Return the (X, Y) coordinate for the center point of the cell that contains the specified text.  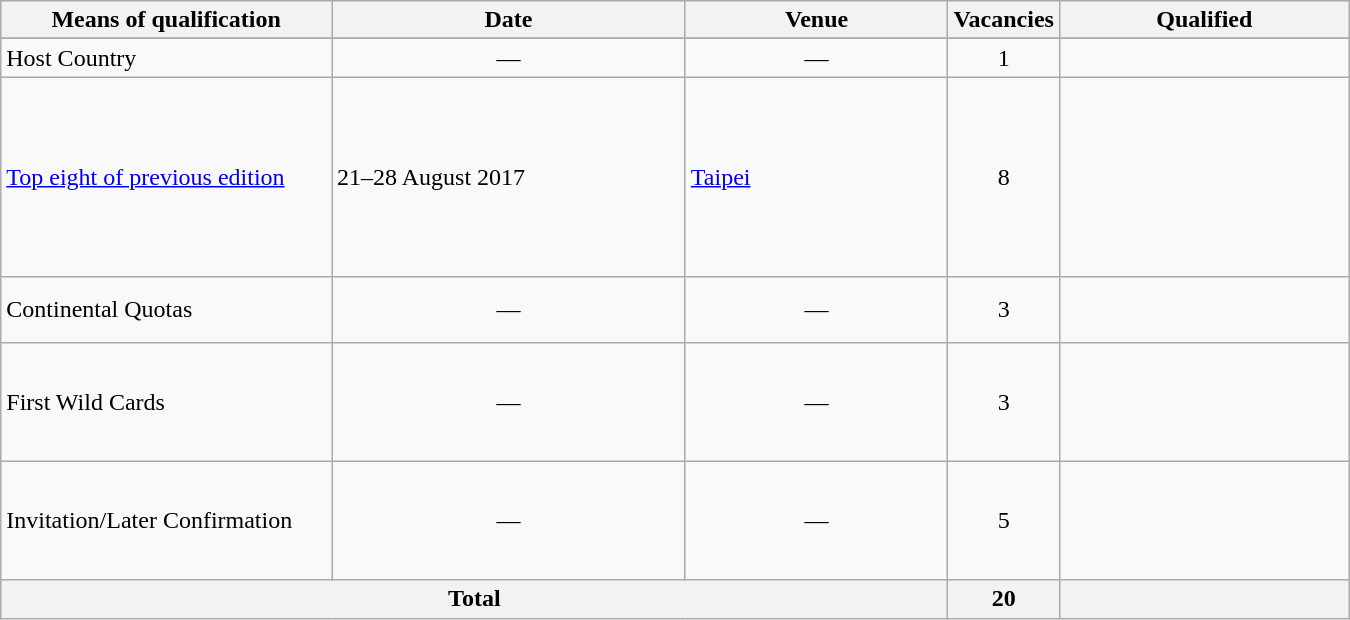
Means of qualification (166, 20)
1 (1004, 58)
21–28 August 2017 (509, 177)
8 (1004, 177)
5 (1004, 520)
Date (509, 20)
Total (474, 599)
Venue (816, 20)
Top eight of previous edition (166, 177)
Invitation/Later Confirmation (166, 520)
20 (1004, 599)
Qualified (1204, 20)
Continental Quotas (166, 310)
Vacancies (1004, 20)
First Wild Cards (166, 402)
Taipei (816, 177)
Host Country (166, 58)
